Extract the [x, y] coordinate from the center of the cell holding the provided text.  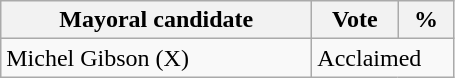
Michel Gibson (X) [156, 58]
Vote [355, 20]
Acclaimed [383, 58]
Mayoral candidate [156, 20]
% [426, 20]
